For the text-containing cell, return its midpoint in (x, y) coordinate format. 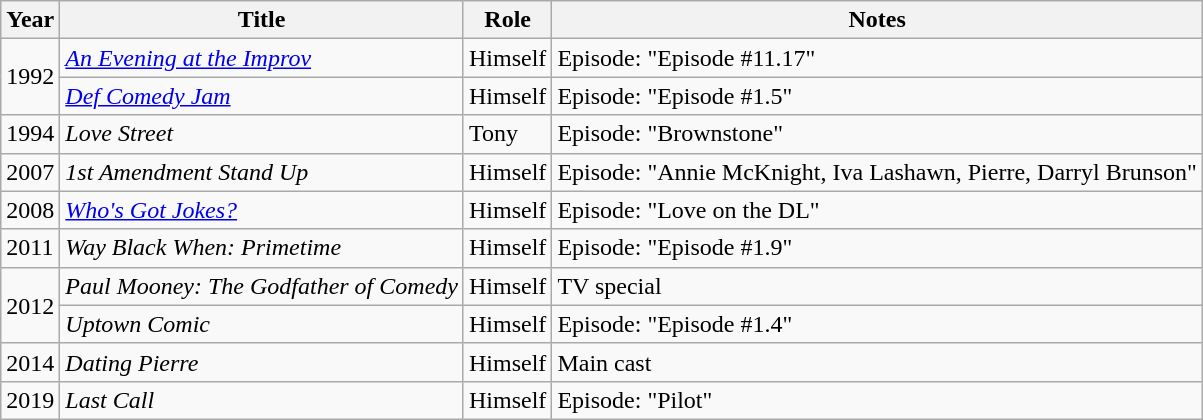
1994 (30, 134)
2014 (30, 362)
2008 (30, 210)
Role (507, 20)
2011 (30, 248)
Love Street (262, 134)
Dating Pierre (262, 362)
Episode: "Episode #1.9" (878, 248)
Episode: "Pilot" (878, 400)
Episode: "Episode #1.4" (878, 324)
Episode: "Episode #1.5" (878, 96)
Def Comedy Jam (262, 96)
Paul Mooney: The Godfather of Comedy (262, 286)
1992 (30, 77)
Episode: "Brownstone" (878, 134)
Episode: "Love on the DL" (878, 210)
Notes (878, 20)
Title (262, 20)
Year (30, 20)
Episode: "Episode #11.17" (878, 58)
2012 (30, 305)
TV special (878, 286)
Uptown Comic (262, 324)
Who's Got Jokes? (262, 210)
Way Black When: Primetime (262, 248)
Main cast (878, 362)
An Evening at the Improv (262, 58)
Episode: "Annie McKnight, Iva Lashawn, Pierre, Darryl Brunson" (878, 172)
Last Call (262, 400)
Tony (507, 134)
2019 (30, 400)
1st Amendment Stand Up (262, 172)
2007 (30, 172)
